Find where the given text appears and provide that cell's center as (x, y) coordinate. 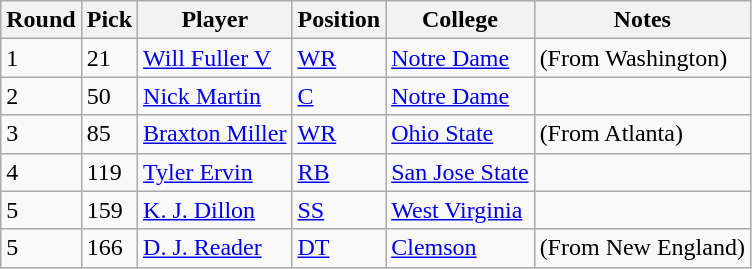
Tyler Ervin (215, 172)
Nick Martin (215, 96)
D. J. Reader (215, 248)
85 (109, 134)
(From Atlanta) (642, 134)
50 (109, 96)
159 (109, 210)
Player (215, 20)
3 (41, 134)
Will Fuller V (215, 58)
Braxton Miller (215, 134)
Pick (109, 20)
(From New England) (642, 248)
DT (339, 248)
4 (41, 172)
K. J. Dillon (215, 210)
West Virginia (460, 210)
San Jose State (460, 172)
Position (339, 20)
Notes (642, 20)
166 (109, 248)
(From Washington) (642, 58)
2 (41, 96)
1 (41, 58)
SS (339, 210)
Ohio State (460, 134)
Clemson (460, 248)
119 (109, 172)
RB (339, 172)
College (460, 20)
C (339, 96)
21 (109, 58)
Round (41, 20)
